Return [X, Y] of the center of cell containing provided text 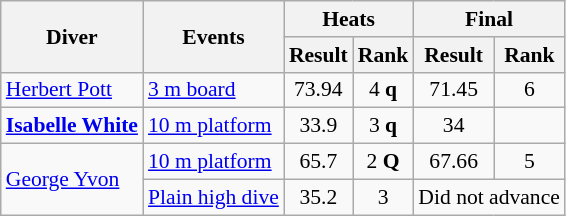
33.9 [318, 126]
73.94 [318, 90]
3 q [384, 126]
5 [530, 162]
Herbert Pott [72, 90]
6 [530, 90]
34 [454, 126]
2 Q [384, 162]
65.7 [318, 162]
Did not advance [489, 197]
67.66 [454, 162]
71.45 [454, 90]
Isabelle White [72, 126]
3 m board [214, 90]
4 q [384, 90]
Events [214, 36]
Plain high dive [214, 197]
George Yvon [72, 180]
Heats [348, 19]
Final [489, 19]
35.2 [318, 197]
3 [384, 197]
Diver [72, 36]
